Scan for the cell matching the given text and deliver its (X, Y) coordinate at center. 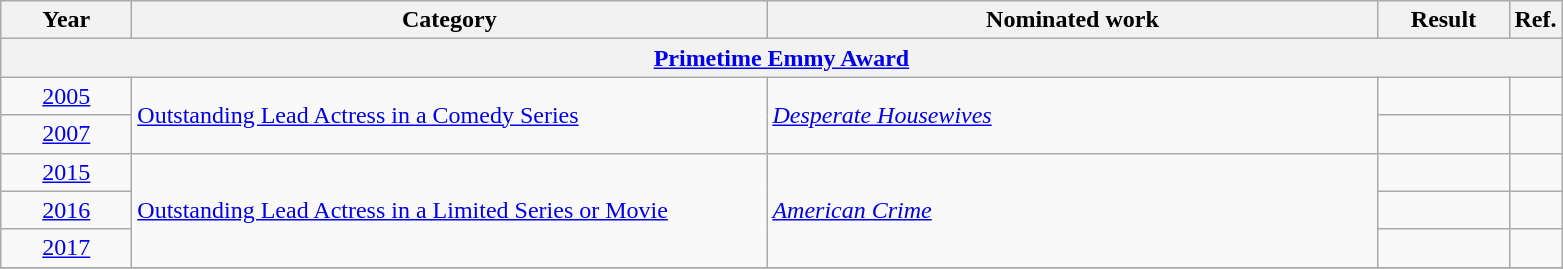
Outstanding Lead Actress in a Comedy Series (450, 115)
Primetime Emmy Award (782, 58)
2017 (66, 248)
Desperate Housewives (1072, 115)
Outstanding Lead Actress in a Limited Series or Movie (450, 210)
2016 (66, 210)
2015 (66, 172)
Ref. (1536, 20)
Result (1444, 20)
2005 (66, 96)
Year (66, 20)
Nominated work (1072, 20)
American Crime (1072, 210)
2007 (66, 134)
Category (450, 20)
